Scan for the cell matching the given text and deliver its [x, y] coordinate at center. 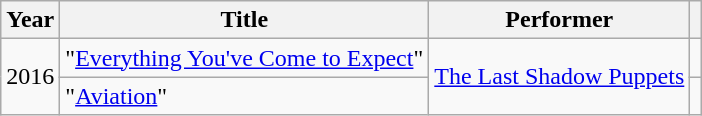
Performer [560, 20]
Title [244, 20]
"Aviation" [244, 96]
"Everything You've Come to Expect" [244, 58]
2016 [30, 77]
Year [30, 20]
The Last Shadow Puppets [560, 77]
